Pinpoint the cell where the given text exists, returning its [x, y] midpoint coordinate. 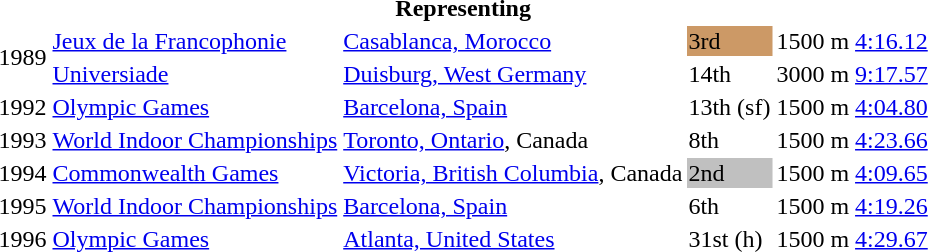
Victoria, British Columbia, Canada [513, 173]
3000 m [813, 74]
2nd [730, 173]
3rd [730, 41]
8th [730, 140]
Commonwealth Games [195, 173]
Toronto, Ontario, Canada [513, 140]
6th [730, 206]
14th [730, 74]
Duisburg, West Germany [513, 74]
13th (sf) [730, 107]
Casablanca, Morocco [513, 41]
Olympic Games [195, 107]
Universiade [195, 74]
Jeux de la Francophonie [195, 41]
